Extract the (X, Y) coordinate from the center of the cell holding the provided text.  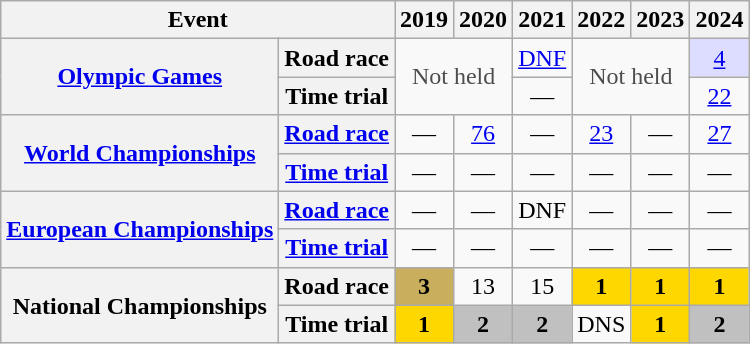
15 (542, 286)
2024 (720, 20)
2021 (542, 20)
2022 (602, 20)
World Championships (140, 153)
Olympic Games (140, 77)
European Championships (140, 229)
Event (198, 20)
76 (484, 134)
DNS (602, 324)
27 (720, 134)
13 (484, 286)
2023 (660, 20)
2019 (424, 20)
4 (720, 58)
3 (424, 286)
National Championships (140, 305)
23 (602, 134)
22 (720, 96)
2020 (484, 20)
